Locate the cell with the specified text and output its (x, y) center coordinate. 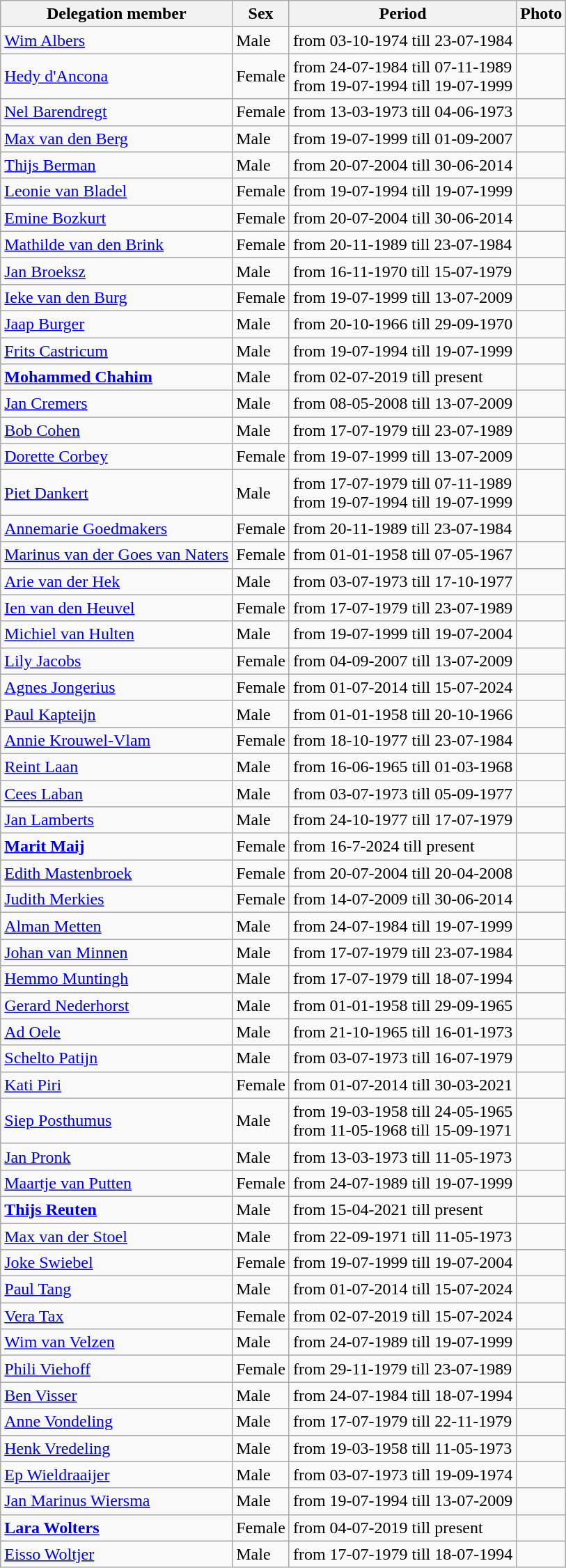
Anne Vondeling (117, 1422)
Kati Piri (117, 1085)
Maartje van Putten (117, 1183)
from 14-07-2009 till 30-06-2014 (402, 900)
from 03-10-1974 till 23-07-1984 (402, 40)
from 29-11-1979 till 23-07-1989 (402, 1369)
Jan Lamberts (117, 820)
from 01-01-1958 till 20-10-1966 (402, 714)
from 16-11-1970 till 15-07-1979 (402, 271)
Johan van Minnen (117, 952)
from 01-01-1958 till 07-05-1967 (402, 555)
Judith Merkies (117, 900)
Nel Barendregt (117, 112)
from 19-03-1958 till 24-05-1965from 11-05-1968 till 15-09-1971 (402, 1121)
from 02-07-2019 till 15-07-2024 (402, 1316)
from 20-07-2004 till 20-04-2008 (402, 873)
from 15-04-2021 till present (402, 1209)
from 04-07-2019 till present (402, 1528)
Jaap Burger (117, 324)
Marinus van der Goes van Naters (117, 555)
from 08-05-2008 till 13-07-2009 (402, 404)
from 22-09-1971 till 11-05-1973 (402, 1236)
Annie Krouwel-Vlam (117, 740)
Ben Visser (117, 1395)
Max van der Stoel (117, 1236)
Paul Kapteijn (117, 714)
from 13-03-1973 till 04-06-1973 (402, 112)
Phili Viehoff (117, 1369)
Jan Cremers (117, 404)
Arie van der Hek (117, 581)
Hemmo Muntingh (117, 979)
Alman Metten (117, 926)
Dorette Corbey (117, 457)
Hedy d'Ancona (117, 77)
Jan Broeksz (117, 271)
from 03-07-1973 till 17-10-1977 (402, 581)
Edith Mastenbroek (117, 873)
Period (402, 14)
Cees Laban (117, 793)
from 19-07-1994 till 13-07-2009 (402, 1501)
from 20-10-1966 till 29-09-1970 (402, 324)
from 16-7-2024 till present (402, 847)
from 17-07-1979 till 07-11-1989from 19-07-1994 till 19-07-1999 (402, 493)
from 04-09-2007 till 13-07-2009 (402, 661)
from 24-07-1984 till 07-11-1989from 19-07-1994 till 19-07-1999 (402, 77)
Michiel van Hulten (117, 634)
Henk Vredeling (117, 1448)
from 19-07-1999 till 01-09-2007 (402, 139)
Mathilde van den Brink (117, 244)
Thijs Berman (117, 165)
Wim van Velzen (117, 1342)
from 03-07-1973 till 19-09-1974 (402, 1475)
Jan Marinus Wiersma (117, 1501)
from 17-07-1979 till 22-11-1979 (402, 1422)
from 24-10-1977 till 17-07-1979 (402, 820)
Gerard Nederhorst (117, 1005)
from 24-07-1984 till 18-07-1994 (402, 1395)
Lily Jacobs (117, 661)
Sex (261, 14)
Leonie van Bladel (117, 191)
Vera Tax (117, 1316)
Wim Albers (117, 40)
Ieke van den Burg (117, 297)
Schelto Patijn (117, 1058)
Thijs Reuten (117, 1209)
Frits Castricum (117, 350)
Marit Maij (117, 847)
from 16-06-1965 till 01-03-1968 (402, 767)
from 19-03-1958 till 11-05-1973 (402, 1448)
Photo (542, 14)
Ien van den Heuvel (117, 608)
Jan Pronk (117, 1157)
from 03-07-1973 till 16-07-1979 (402, 1058)
Siep Posthumus (117, 1121)
from 13-03-1973 till 11-05-1973 (402, 1157)
Annemarie Goedmakers (117, 528)
from 24-07-1984 till 19-07-1999 (402, 926)
Bob Cohen (117, 430)
Mohammed Chahim (117, 377)
from 02-07-2019 till present (402, 377)
from 03-07-1973 till 05-09-1977 (402, 793)
Paul Tang (117, 1289)
Lara Wolters (117, 1528)
from 01-07-2014 till 30-03-2021 (402, 1085)
from 18-10-1977 till 23-07-1984 (402, 740)
Ep Wieldraaijer (117, 1475)
Max van den Berg (117, 139)
from 21-10-1965 till 16-01-1973 (402, 1032)
from 17-07-1979 till 23-07-1984 (402, 952)
Piet Dankert (117, 493)
Agnes Jongerius (117, 687)
Joke Swiebel (117, 1263)
Reint Laan (117, 767)
Delegation member (117, 14)
Ad Oele (117, 1032)
from 01-01-1958 till 29-09-1965 (402, 1005)
Emine Bozkurt (117, 218)
Eisso Woltjer (117, 1554)
